Capture the cell that displays the provided text and extract its (X, Y) central coordinate. 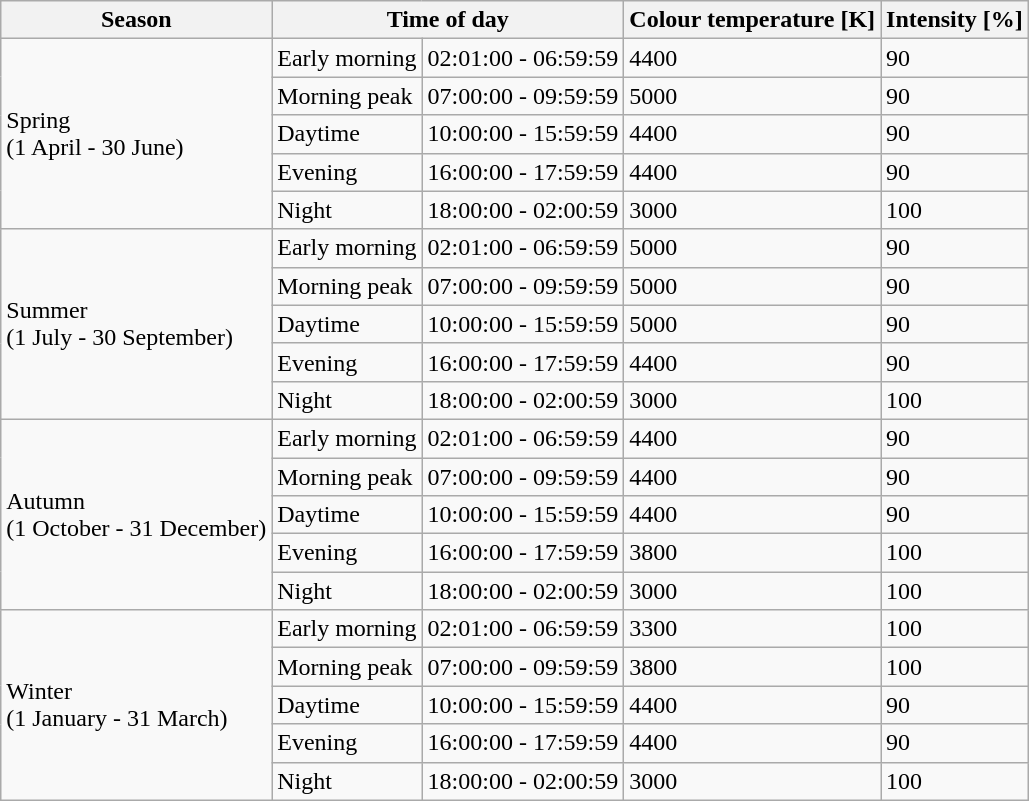
Season (136, 20)
Time of day (448, 20)
Colour temperature [K] (752, 20)
Spring(1 April - 30 June) (136, 134)
Intensity [%] (955, 20)
Winter(1 January - 31 March) (136, 705)
3300 (752, 629)
Autumn(1 October - 31 December) (136, 514)
Summer(1 July - 30 September) (136, 324)
